Extract the (X, Y) coordinate from the center of the cell holding the provided text.  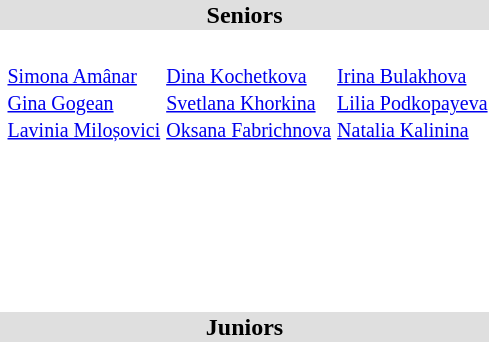
Juniors (244, 327)
Irina BulakhovaLilia PodkopayevaNatalia Kalinina (412, 88)
Dina KochetkovaSvetlana KhorkinaOksana Fabrichnova (249, 88)
Seniors (244, 15)
Simona AmânarGina GogeanLavinia Miloșovici (84, 88)
